Find where the given text appears and provide that cell's center as (X, Y) coordinate. 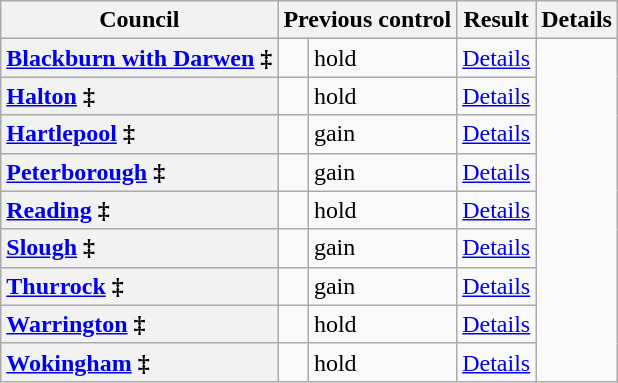
Blackburn with Darwen ‡ (140, 58)
Slough ‡ (140, 248)
Previous control (368, 20)
Halton ‡ (140, 96)
Reading ‡ (140, 210)
Result (496, 20)
Peterborough ‡ (140, 172)
Council (140, 20)
Wokingham ‡ (140, 362)
Warrington ‡ (140, 324)
Hartlepool ‡ (140, 134)
Thurrock ‡ (140, 286)
